Scan for the cell matching the given text and deliver its [x, y] coordinate at center. 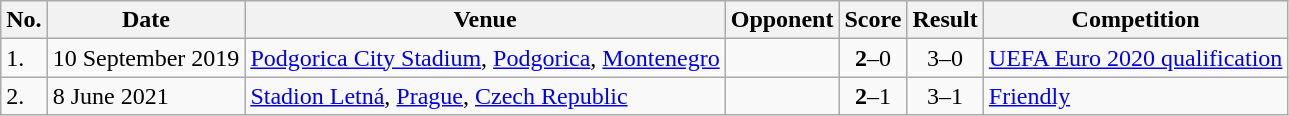
UEFA Euro 2020 qualification [1136, 58]
Stadion Letná, Prague, Czech Republic [485, 96]
Date [146, 20]
2–0 [873, 58]
2–1 [873, 96]
Result [945, 20]
10 September 2019 [146, 58]
Competition [1136, 20]
No. [24, 20]
Opponent [782, 20]
8 June 2021 [146, 96]
Friendly [1136, 96]
Score [873, 20]
Venue [485, 20]
3–1 [945, 96]
Podgorica City Stadium, Podgorica, Montenegro [485, 58]
2. [24, 96]
3–0 [945, 58]
1. [24, 58]
